Provide the (X, Y) coordinate of the cell's center where the given text is located.  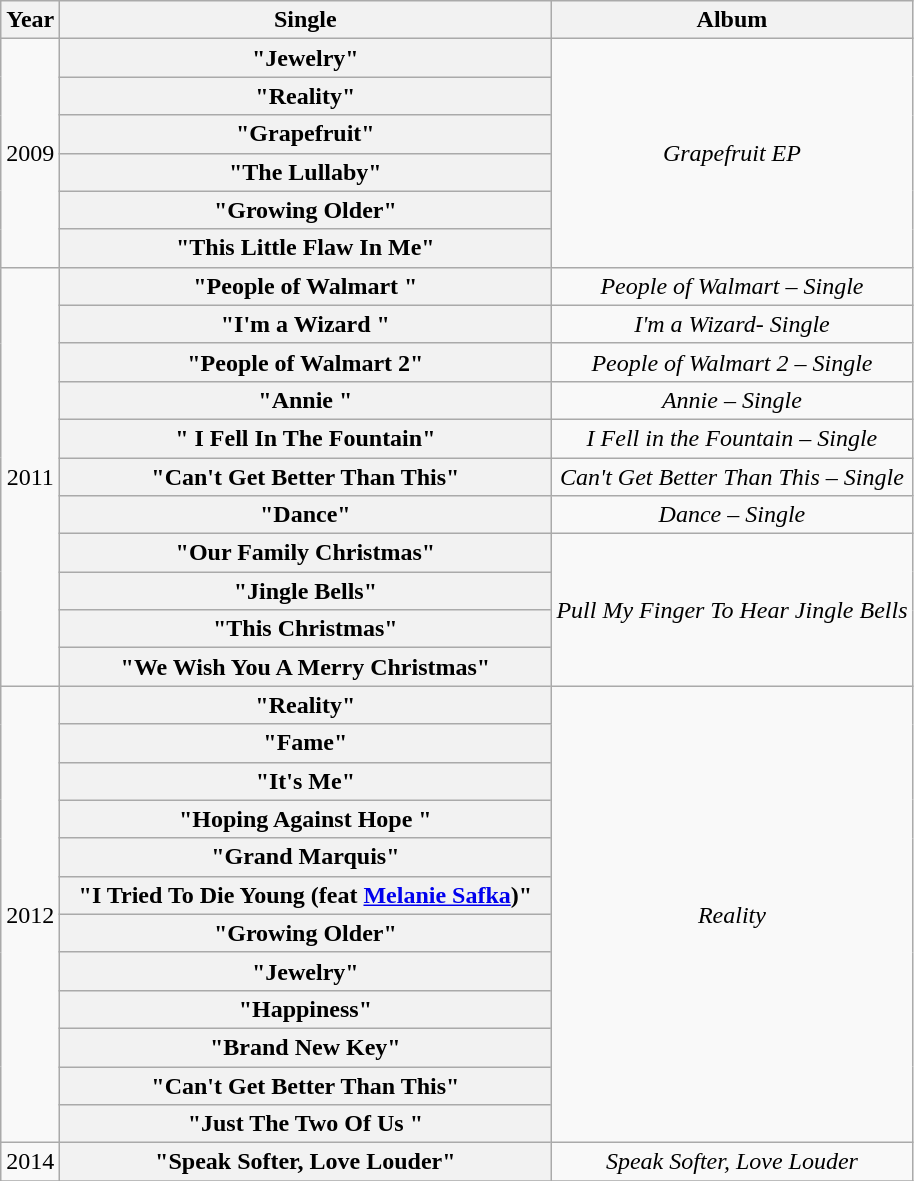
"Fame" (306, 743)
"The Lullaby" (306, 172)
Annie – Single (732, 400)
" I Fell In The Fountain" (306, 438)
"I'm a Wizard " (306, 324)
"It's Me" (306, 781)
"Annie " (306, 400)
People of Walmart – Single (732, 286)
"We Wish You A Merry Christmas" (306, 667)
Reality (732, 914)
"Grand Marquis" (306, 857)
I'm a Wizard- Single (732, 324)
"Dance" (306, 515)
2012 (30, 914)
2009 (30, 153)
"Jingle Bells" (306, 591)
"This Little Flaw In Me" (306, 248)
Pull My Finger To Hear Jingle Bells (732, 610)
Dance – Single (732, 515)
"People of Walmart " (306, 286)
Year (30, 20)
"Just The Two Of Us " (306, 1124)
2014 (30, 1162)
Grapefruit EP (732, 153)
"Speak Softer, Love Louder" (306, 1162)
Album (732, 20)
2011 (30, 476)
"People of Walmart 2" (306, 362)
Can't Get Better Than This – Single (732, 477)
"Hoping Against Hope " (306, 819)
"Brand New Key" (306, 1047)
Single (306, 20)
"Our Family Christmas" (306, 553)
"This Christmas" (306, 629)
"I Tried To Die Young (feat Melanie Safka)" (306, 895)
"Grapefruit" (306, 134)
"Happiness" (306, 1009)
Speak Softer, Love Louder (732, 1162)
I Fell in the Fountain – Single (732, 438)
People of Walmart 2 – Single (732, 362)
